Find where the given text appears and provide that cell's center as [X, Y] coordinate. 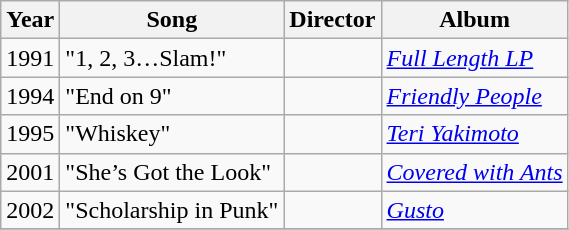
1994 [30, 96]
Song [172, 20]
Teri Yakimoto [474, 134]
"1, 2, 3…Slam!" [172, 58]
2002 [30, 210]
"She’s Got the Look" [172, 172]
Director [332, 20]
2001 [30, 172]
"Scholarship in Punk" [172, 210]
Covered with Ants [474, 172]
1991 [30, 58]
"End on 9" [172, 96]
"Whiskey" [172, 134]
Full Length LP [474, 58]
Album [474, 20]
Gusto [474, 210]
Year [30, 20]
Friendly People [474, 96]
1995 [30, 134]
